Detect which cell encompasses the target text, then output its (x, y) center coordinate. 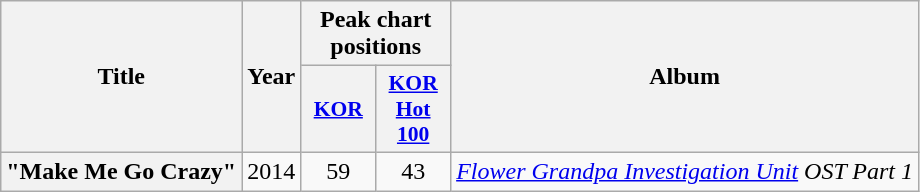
43 (414, 171)
2014 (272, 171)
"Make Me Go Crazy" (122, 171)
Year (272, 77)
Title (122, 77)
Peak chart positions (376, 34)
Album (685, 77)
Flower Grandpa Investigation Unit OST Part 1 (685, 171)
KOR (338, 110)
KORHot 100 (414, 110)
59 (338, 171)
